Provide the (X, Y) coordinate of the cell's center where the given text is located.  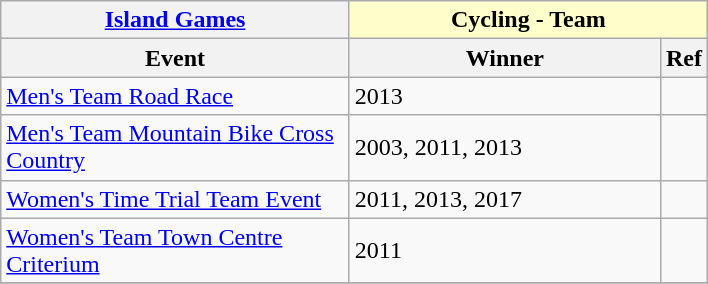
2011, 2013, 2017 (504, 199)
Women's Time Trial Team Event (176, 199)
Island Games (176, 20)
Women's Team Town Centre Criterium (176, 250)
2011 (504, 250)
2003, 2011, 2013 (504, 148)
2013 (504, 96)
Men's Team Mountain Bike Cross Country (176, 148)
Men's Team Road Race (176, 96)
Cycling - Team (528, 20)
Event (176, 58)
Ref (684, 58)
Winner (504, 58)
